Extract the [x, y] coordinate from the center of the cell holding the provided text.  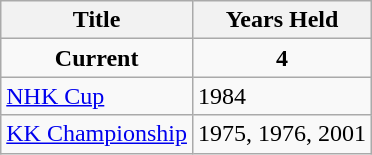
KK Championship [97, 134]
Current [97, 58]
Years Held [282, 20]
NHK Cup [97, 96]
4 [282, 58]
Title [97, 20]
1984 [282, 96]
1975, 1976, 2001 [282, 134]
